Provide the [x, y] coordinate of the cell's center where the given text is located.  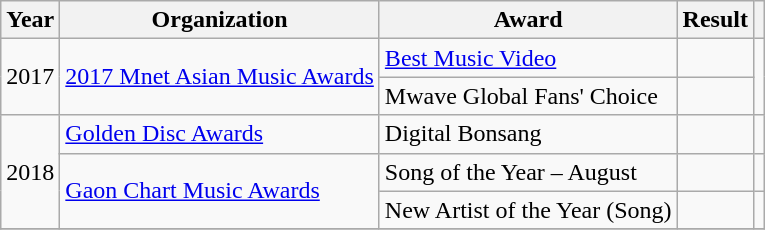
2017 Mnet Asian Music Awards [220, 77]
Best Music Video [528, 58]
New Artist of the Year (Song) [528, 210]
2018 [30, 172]
Digital Bonsang [528, 134]
Mwave Global Fans' Choice [528, 96]
Organization [220, 20]
Golden Disc Awards [220, 134]
2017 [30, 77]
Gaon Chart Music Awards [220, 191]
Award [528, 20]
Song of the Year – August [528, 172]
Year [30, 20]
Result [715, 20]
